Scan for the cell matching the given text and deliver its (X, Y) coordinate at center. 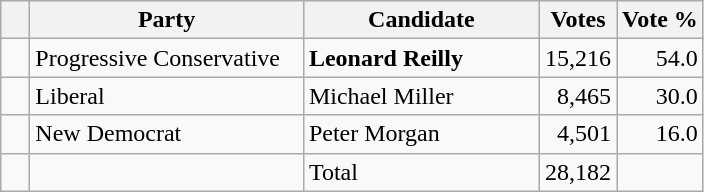
28,182 (578, 172)
Leonard Reilly (421, 58)
15,216 (578, 58)
30.0 (660, 96)
Candidate (421, 20)
16.0 (660, 134)
New Democrat (167, 134)
Votes (578, 20)
Vote % (660, 20)
Peter Morgan (421, 134)
8,465 (578, 96)
Party (167, 20)
54.0 (660, 58)
Michael Miller (421, 96)
Total (421, 172)
Liberal (167, 96)
4,501 (578, 134)
Progressive Conservative (167, 58)
